Detect which cell encompasses the target text, then output its [X, Y] center coordinate. 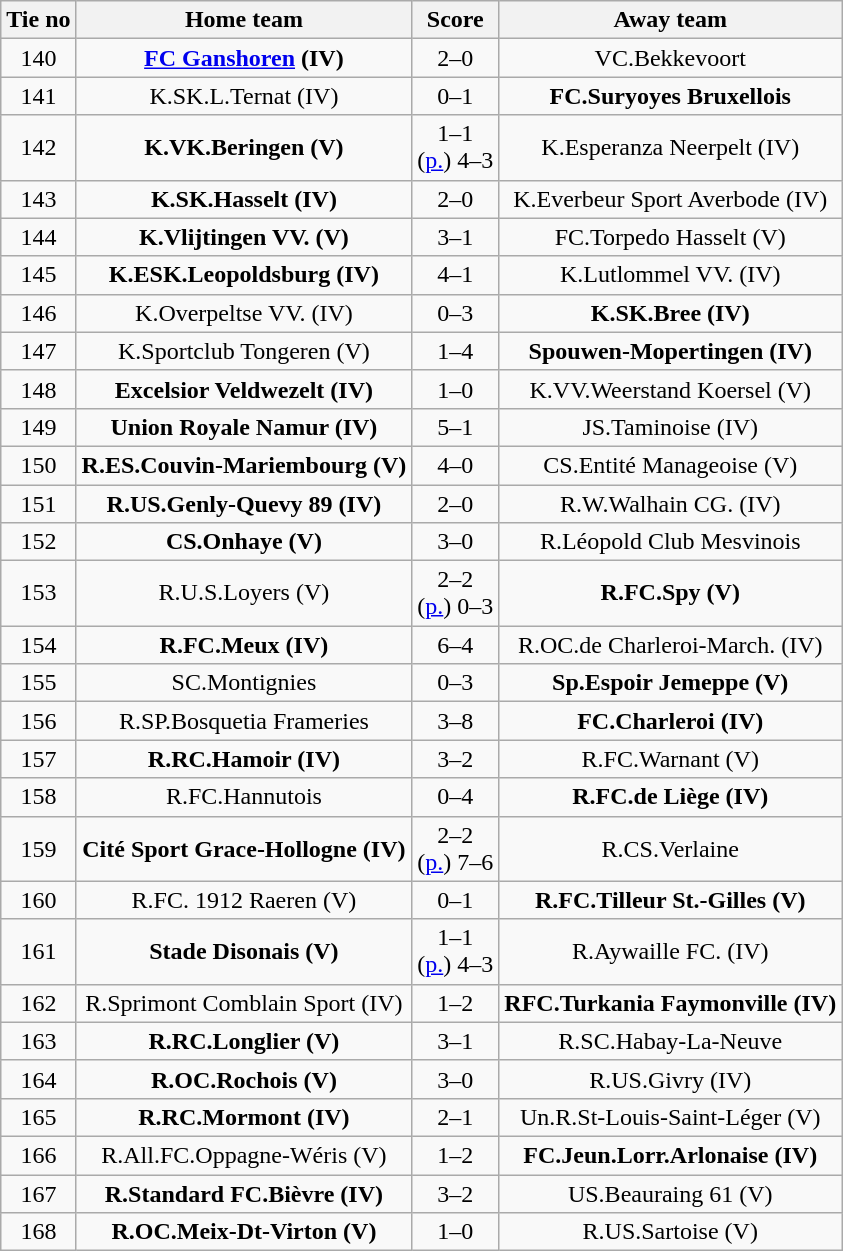
Home team [244, 20]
148 [38, 389]
161 [38, 952]
R.Léopold Club Mesvinois [670, 542]
R.Aywaille FC. (IV) [670, 952]
R.FC. 1912 Raeren (V) [244, 900]
140 [38, 58]
159 [38, 848]
Sp.Espoir Jemeppe (V) [670, 683]
156 [38, 721]
146 [38, 313]
R.RC.Mormont (IV) [244, 1117]
149 [38, 427]
R.FC.Meux (IV) [244, 645]
R.FC.Warnant (V) [670, 759]
3–8 [456, 721]
R.ES.Couvin-Mariembourg (V) [244, 465]
164 [38, 1079]
R.FC.de Liège (IV) [670, 797]
K.SK.Bree (IV) [670, 313]
K.Esperanza Neerpelt (IV) [670, 148]
Cité Sport Grace-Hollogne (IV) [244, 848]
FC.Suryoyes Bruxellois [670, 96]
Score [456, 20]
165 [38, 1117]
SC.Montignies [244, 683]
R.U.S.Loyers (V) [244, 594]
145 [38, 275]
R.W.Walhain CG. (IV) [670, 503]
157 [38, 759]
6–4 [456, 645]
R.FC.Hannutois [244, 797]
K.Vlijtingen VV. (V) [244, 237]
2–1 [456, 1117]
154 [38, 645]
R.US.Givry (IV) [670, 1079]
143 [38, 199]
K.SK.L.Ternat (IV) [244, 96]
K.VV.Weerstand Koersel (V) [670, 389]
Away team [670, 20]
168 [38, 1232]
K.SK.Hasselt (IV) [244, 199]
K.ESK.Leopoldsburg (IV) [244, 275]
JS.Taminoise (IV) [670, 427]
162 [38, 1003]
4–1 [456, 275]
RFC.Turkania Faymonville (IV) [670, 1003]
CS.Onhaye (V) [244, 542]
K.Everbeur Sport Averbode (IV) [670, 199]
Stade Disonais (V) [244, 952]
R.All.FC.Oppagne-Wéris (V) [244, 1155]
1–4 [456, 351]
155 [38, 683]
R.Standard FC.Bièvre (IV) [244, 1193]
K.Lutlommel VV. (IV) [670, 275]
167 [38, 1193]
150 [38, 465]
144 [38, 237]
5–1 [456, 427]
151 [38, 503]
CS.Entité Manageoise (V) [670, 465]
Tie no [38, 20]
US.Beauraing 61 (V) [670, 1193]
R.Sprimont Comblain Sport (IV) [244, 1003]
Union Royale Namur (IV) [244, 427]
R.OC.Rochois (V) [244, 1079]
Un.R.St-Louis-Saint-Léger (V) [670, 1117]
147 [38, 351]
VC.Bekkevoort [670, 58]
Spouwen-Mopertingen (IV) [670, 351]
R.SC.Habay-La-Neuve [670, 1041]
163 [38, 1041]
K.Overpeltse VV. (IV) [244, 313]
152 [38, 542]
K.VK.Beringen (V) [244, 148]
158 [38, 797]
R.FC.Tilleur St.-Gilles (V) [670, 900]
153 [38, 594]
142 [38, 148]
4–0 [456, 465]
166 [38, 1155]
R.RC.Hamoir (IV) [244, 759]
FC.Charleroi (IV) [670, 721]
2–2(p.) 7–6 [456, 848]
R.FC.Spy (V) [670, 594]
0–4 [456, 797]
R.CS.Verlaine [670, 848]
K.Sportclub Tongeren (V) [244, 351]
R.OC.Meix-Dt-Virton (V) [244, 1232]
160 [38, 900]
R.RC.Longlier (V) [244, 1041]
141 [38, 96]
2–2(p.) 0–3 [456, 594]
R.SP.Bosquetia Frameries [244, 721]
R.US.Sartoise (V) [670, 1232]
Excelsior Veldwezelt (IV) [244, 389]
FC.Jeun.Lorr.Arlonaise (IV) [670, 1155]
FC.Torpedo Hasselt (V) [670, 237]
R.OC.de Charleroi-March. (IV) [670, 645]
R.US.Genly-Quevy 89 (IV) [244, 503]
FC Ganshoren (IV) [244, 58]
